Scan for the cell matching the given text and deliver its (x, y) coordinate at center. 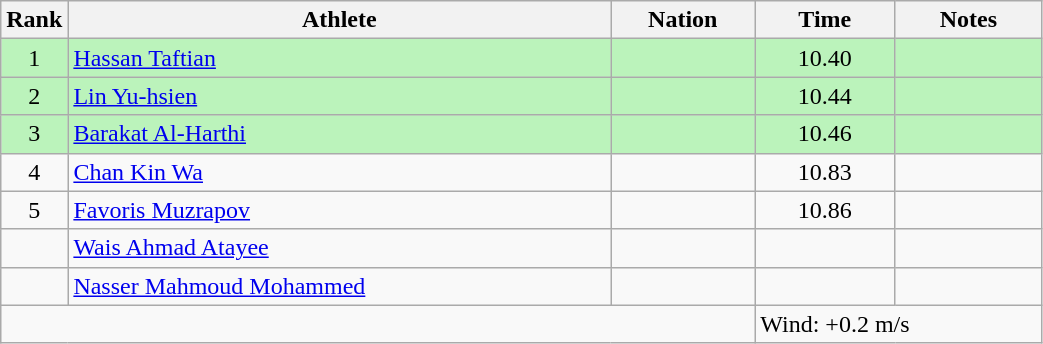
Hassan Taftian (340, 58)
Lin Yu-hsien (340, 96)
Athlete (340, 20)
10.46 (825, 134)
Wind: +0.2 m/s (898, 324)
Nation (683, 20)
Wais Ahmad Atayee (340, 248)
Favoris Muzrapov (340, 210)
4 (34, 172)
Notes (968, 20)
5 (34, 210)
2 (34, 96)
Time (825, 20)
10.40 (825, 58)
Barakat Al-Harthi (340, 134)
Rank (34, 20)
Nasser Mahmoud Mohammed (340, 286)
10.83 (825, 172)
1 (34, 58)
Chan Kin Wa (340, 172)
10.86 (825, 210)
3 (34, 134)
10.44 (825, 96)
